Output the (X, Y) coordinate of the center of the cell containing the given text.  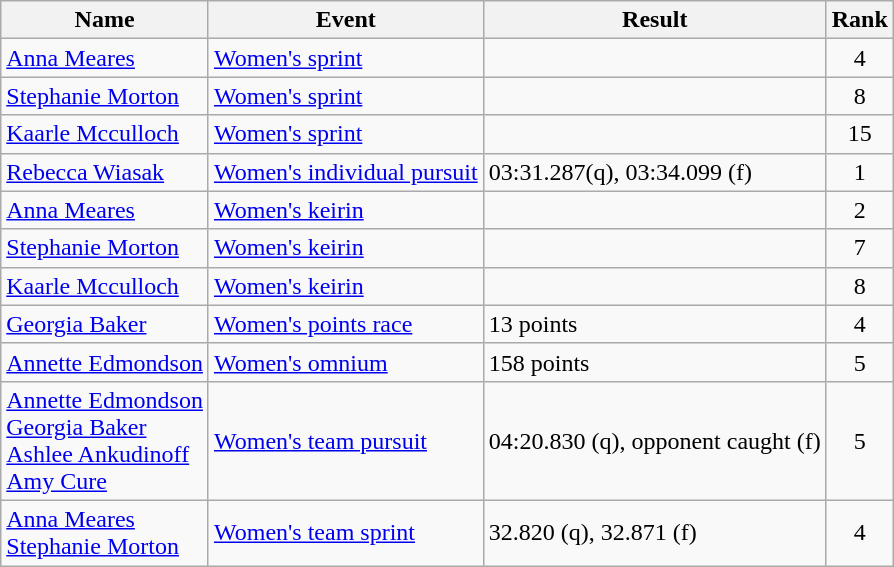
Women's points race (346, 324)
158 points (654, 362)
Rebecca Wiasak (105, 172)
Rank (860, 20)
32.820 (q), 32.871 (f) (654, 532)
15 (860, 134)
04:20.830 (q), opponent caught (f) (654, 440)
Women's omnium (346, 362)
Women's team pursuit (346, 440)
Annette EdmondsonGeorgia BakerAshlee AnkudinoffAmy Cure (105, 440)
1 (860, 172)
Event (346, 20)
Annette Edmondson (105, 362)
7 (860, 248)
03:31.287(q), 03:34.099 (f) (654, 172)
Name (105, 20)
Women's team sprint (346, 532)
2 (860, 210)
13 points (654, 324)
Result (654, 20)
Women's individual pursuit (346, 172)
Anna MearesStephanie Morton (105, 532)
Georgia Baker (105, 324)
